Determine the [x, y] coordinate at the center of the cell enclosing the given text.  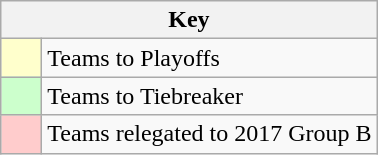
Teams to Tiebreaker [210, 96]
Key [189, 20]
Teams relegated to 2017 Group B [210, 134]
Teams to Playoffs [210, 58]
